Detect which cell encompasses the target text, then output its (x, y) center coordinate. 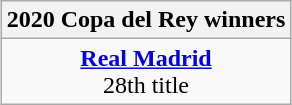
Real Madrid28th title (146, 72)
2020 Copa del Rey winners (146, 20)
